For the text-containing cell, return its midpoint in [x, y] coordinate format. 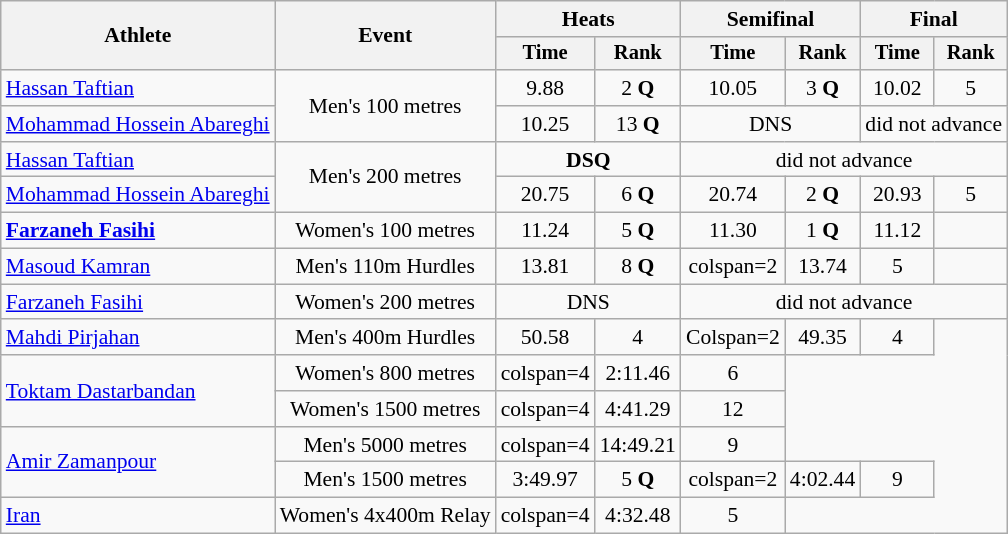
12 [733, 409]
Men's 200 metres [386, 178]
Athlete [138, 36]
1 Q [822, 231]
10.25 [546, 124]
6 Q [638, 195]
Toktam Dastarbandan [138, 390]
10.05 [733, 88]
Masoud Kamran [138, 267]
11.30 [733, 231]
3:49.97 [546, 480]
4:32.48 [638, 516]
Men's 400m Hurdles [386, 338]
DSQ [588, 160]
Men's 110m Hurdles [386, 267]
11.24 [546, 231]
9.88 [546, 88]
Amir Zamanpour [138, 462]
Heats [588, 19]
20.75 [546, 195]
Women's 800 metres [386, 373]
Women's 200 metres [386, 302]
Women's 1500 metres [386, 409]
13.81 [546, 267]
11.12 [897, 231]
Semifinal [770, 19]
4:02.44 [822, 480]
Mahdi Pirjahan [138, 338]
13 Q [638, 124]
49.35 [822, 338]
Final [934, 19]
8 Q [638, 267]
14:49.21 [638, 445]
13.74 [822, 267]
Colspan=2 [733, 338]
3 Q [822, 88]
Men's 100 metres [386, 106]
2:11.46 [638, 373]
Women's 4x400m Relay [386, 516]
20.74 [733, 195]
Women's 100 metres [386, 231]
4:41.29 [638, 409]
50.58 [546, 338]
Men's 1500 metres [386, 480]
6 [733, 373]
Iran [138, 516]
20.93 [897, 195]
Event [386, 36]
Men's 5000 metres [386, 445]
10.02 [897, 88]
